Find where the given text appears and provide that cell's center as [X, Y] coordinate. 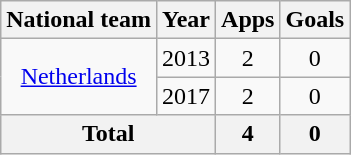
Total [108, 134]
National team [79, 20]
Netherlands [79, 77]
4 [248, 134]
Year [186, 20]
Goals [315, 20]
2017 [186, 96]
2013 [186, 58]
Apps [248, 20]
